Pinpoint the cell where the given text exists, returning its (X, Y) midpoint coordinate. 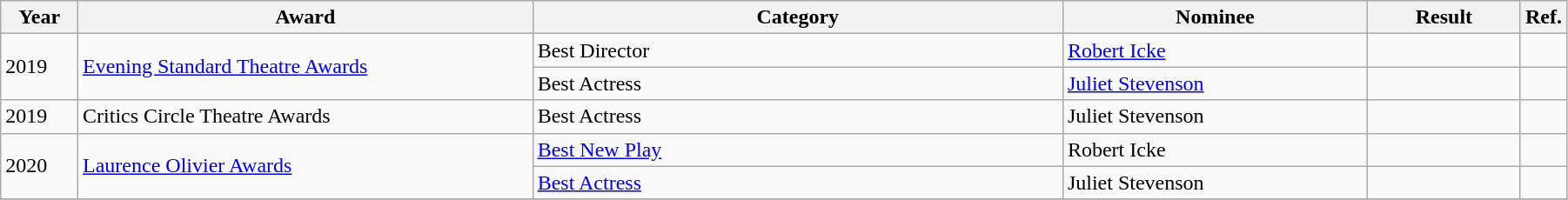
Best Director (797, 50)
Award (306, 17)
Year (40, 17)
2020 (40, 166)
Nominee (1215, 17)
Evening Standard Theatre Awards (306, 67)
Laurence Olivier Awards (306, 166)
Best New Play (797, 150)
Category (797, 17)
Critics Circle Theatre Awards (306, 117)
Ref. (1544, 17)
Result (1444, 17)
